Provide the (X, Y) coordinate of the cell's center where the given text is located.  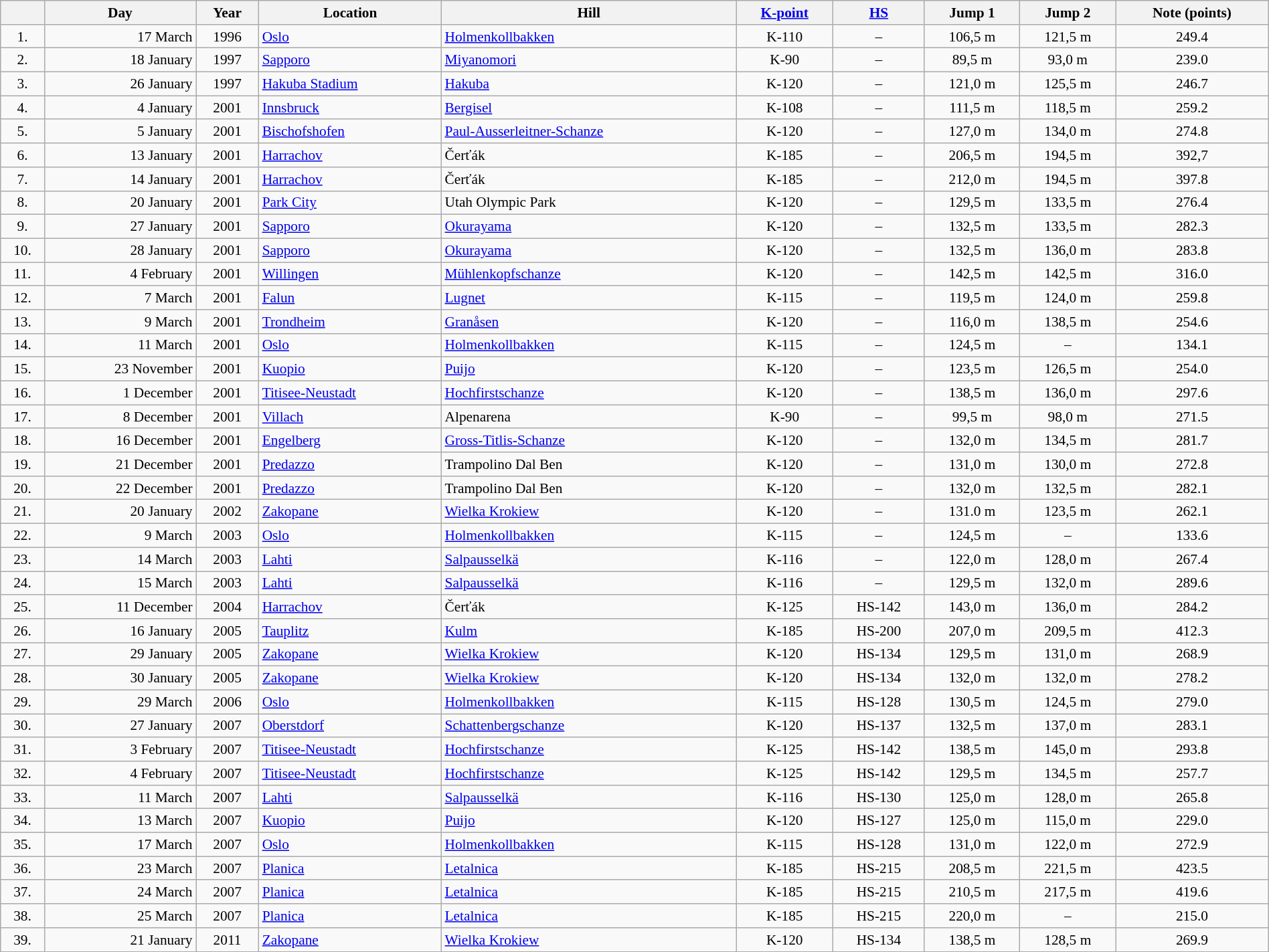
21 January (120, 940)
27. (23, 654)
20. (23, 488)
22 December (120, 488)
Hakuba Stadium (351, 84)
7 March (120, 298)
Oberstdorf (351, 726)
Miyanomori (589, 60)
1 December (120, 393)
21. (23, 512)
281.7 (1193, 441)
2. (23, 60)
33. (23, 797)
121,5 m (1068, 37)
419.6 (1193, 892)
262.1 (1193, 512)
Note (points) (1193, 13)
6. (23, 155)
119,5 m (972, 298)
Granåsen (589, 322)
246.7 (1193, 84)
124,0 m (1068, 298)
14 January (120, 179)
7. (23, 179)
Innsbruck (351, 108)
128,5 m (1068, 940)
Trondheim (351, 322)
23 March (120, 868)
1996 (228, 37)
17. (23, 417)
239.0 (1193, 60)
2006 (228, 702)
4. (23, 108)
Mühlenkopfschanze (589, 274)
93,0 m (1068, 60)
31. (23, 749)
125,5 m (1068, 84)
HS-137 (879, 726)
282.1 (1193, 488)
38. (23, 916)
Jump 2 (1068, 13)
28 January (120, 250)
29 March (120, 702)
3. (23, 84)
25. (23, 607)
Park City (351, 203)
121,0 m (972, 84)
HS (879, 13)
254.6 (1193, 322)
221,5 m (1068, 868)
268.9 (1193, 654)
133.6 (1193, 536)
210,5 m (972, 892)
37. (23, 892)
Schattenbergschanze (589, 726)
34. (23, 821)
89,5 m (972, 60)
23 November (120, 369)
29. (23, 702)
127,0 m (972, 132)
207,0 m (972, 631)
282.3 (1193, 227)
206,5 m (972, 155)
98,0 m (1068, 417)
267.4 (1193, 559)
24 March (120, 892)
8 December (120, 417)
99,5 m (972, 417)
10. (23, 250)
249.4 (1193, 37)
278.2 (1193, 678)
K-108 (784, 108)
143,0 m (972, 607)
130,0 m (1068, 464)
Gross-Titlis-Schanze (589, 441)
392,7 (1193, 155)
Day (120, 13)
26 January (120, 84)
118,5 m (1068, 108)
Jump 1 (972, 13)
397.8 (1193, 179)
14. (23, 345)
Kulm (589, 631)
2011 (228, 940)
25 March (120, 916)
274.8 (1193, 132)
Lugnet (589, 298)
272.8 (1193, 464)
22. (23, 536)
K-110 (784, 37)
2004 (228, 607)
279.0 (1193, 702)
Bergisel (589, 108)
269.9 (1193, 940)
36. (23, 868)
Engelberg (351, 441)
316.0 (1193, 274)
16 January (120, 631)
423.5 (1193, 868)
39. (23, 940)
254.0 (1193, 369)
208,5 m (972, 868)
145,0 m (1068, 749)
115,0 m (1068, 821)
Tauplitz (351, 631)
32. (23, 773)
229.0 (1193, 821)
271.5 (1193, 417)
12. (23, 298)
13. (23, 322)
259.8 (1193, 298)
Bischofshofen (351, 132)
Hill (589, 13)
215.0 (1193, 916)
18. (23, 441)
3 February (120, 749)
13 March (120, 821)
217,5 m (1068, 892)
HS-127 (879, 821)
106,5 m (972, 37)
Paul-Ausserleitner-Schanze (589, 132)
30. (23, 726)
29 January (120, 654)
130,5 m (972, 702)
111,5 m (972, 108)
18 January (120, 60)
16. (23, 393)
Villach (351, 417)
35. (23, 845)
15 March (120, 583)
212,0 m (972, 179)
11 December (120, 607)
Hakuba (589, 84)
30 January (120, 678)
257.7 (1193, 773)
412.3 (1193, 631)
13 January (120, 155)
126,5 m (1068, 369)
1. (23, 37)
Willingen (351, 274)
272.9 (1193, 845)
Utah Olympic Park (589, 203)
209,5 m (1068, 631)
276.4 (1193, 203)
134,0 m (1068, 132)
9. (23, 227)
Falun (351, 298)
289.6 (1193, 583)
116,0 m (972, 322)
5 January (120, 132)
283.8 (1193, 250)
15. (23, 369)
259.2 (1193, 108)
11. (23, 274)
HS-130 (879, 797)
137,0 m (1068, 726)
16 December (120, 441)
HS-200 (879, 631)
8. (23, 203)
28. (23, 678)
293.8 (1193, 749)
K-point (784, 13)
265.8 (1193, 797)
Year (228, 13)
5. (23, 132)
134.1 (1193, 345)
Location (351, 13)
4 January (120, 108)
14 March (120, 559)
21 December (120, 464)
24. (23, 583)
19. (23, 464)
131.0 m (972, 512)
Alpenarena (589, 417)
220,0 m (972, 916)
283.1 (1193, 726)
297.6 (1193, 393)
26. (23, 631)
2002 (228, 512)
284.2 (1193, 607)
23. (23, 559)
